Identify which cell holds the provided text, then report its (x, y) central coordinate. 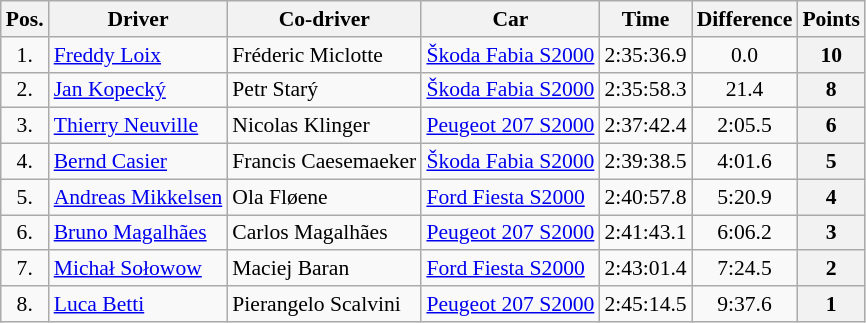
7:24.5 (745, 269)
2:35:36.9 (645, 55)
Co-driver (324, 19)
Luca Betti (138, 304)
Pierangelo Scalvini (324, 304)
Andreas Mikkelsen (138, 197)
2:37:42.4 (645, 126)
2:40:57.8 (645, 197)
Petr Starý (324, 90)
Francis Caesemaeker (324, 162)
Bernd Casier (138, 162)
2:05.5 (745, 126)
Bruno Magalhães (138, 233)
6. (25, 233)
Fréderic Miclotte (324, 55)
9:37.6 (745, 304)
2 (831, 269)
2:43:01.4 (645, 269)
0.0 (745, 55)
2:41:43.1 (645, 233)
Carlos Magalhães (324, 233)
2:35:58.3 (645, 90)
10 (831, 55)
5:20.9 (745, 197)
4:01.6 (745, 162)
Car (510, 19)
2:45:14.5 (645, 304)
7. (25, 269)
1. (25, 55)
2. (25, 90)
Thierry Neuville (138, 126)
Difference (745, 19)
4 (831, 197)
6:06.2 (745, 233)
Driver (138, 19)
Freddy Loix (138, 55)
3. (25, 126)
Maciej Baran (324, 269)
21.4 (745, 90)
Pos. (25, 19)
Ola Fløene (324, 197)
4. (25, 162)
Points (831, 19)
8. (25, 304)
5. (25, 197)
2:39:38.5 (645, 162)
5 (831, 162)
Nicolas Klinger (324, 126)
Michał Sołowow (138, 269)
6 (831, 126)
3 (831, 233)
8 (831, 90)
Jan Kopecký (138, 90)
Time (645, 19)
1 (831, 304)
